Pinpoint the cell where the given text exists, returning its (X, Y) midpoint coordinate. 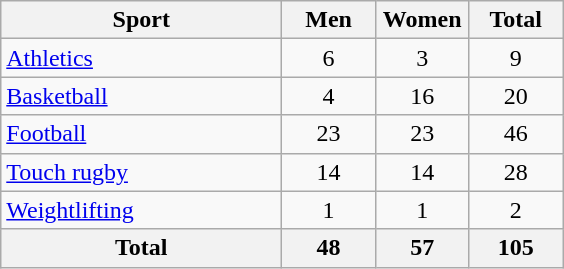
Basketball (142, 96)
105 (516, 248)
Football (142, 134)
16 (422, 96)
28 (516, 172)
46 (516, 134)
4 (329, 96)
48 (329, 248)
Sport (142, 20)
Touch rugby (142, 172)
9 (516, 58)
Athletics (142, 58)
57 (422, 248)
Weightlifting (142, 210)
Men (329, 20)
Women (422, 20)
3 (422, 58)
6 (329, 58)
20 (516, 96)
2 (516, 210)
